From the cell containing the given text, extract its center point as [X, Y] coordinate. 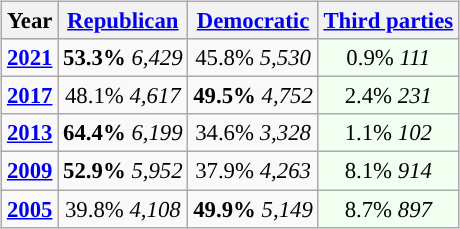
Democratic [253, 21]
49.5% 4,752 [253, 96]
Third parties [388, 21]
Republican [123, 21]
37.9% 4,263 [253, 171]
2005 [30, 209]
49.9% 5,149 [253, 209]
Year [30, 21]
64.4% 6,199 [123, 133]
2021 [30, 58]
53.3% 6,429 [123, 58]
52.9% 5,952 [123, 171]
2013 [30, 133]
48.1% 4,617 [123, 96]
0.9% 111 [388, 58]
2.4% 231 [388, 96]
2009 [30, 171]
2017 [30, 96]
8.1% 914 [388, 171]
34.6% 3,328 [253, 133]
45.8% 5,530 [253, 58]
8.7% 897 [388, 209]
39.8% 4,108 [123, 209]
1.1% 102 [388, 133]
